Search for the cell housing the specified text and yield its (x, y) center coordinate. 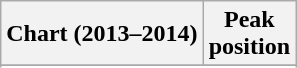
Peakposition (249, 34)
Chart (2013–2014) (102, 34)
